From the cell containing the given text, extract its center point as [X, Y] coordinate. 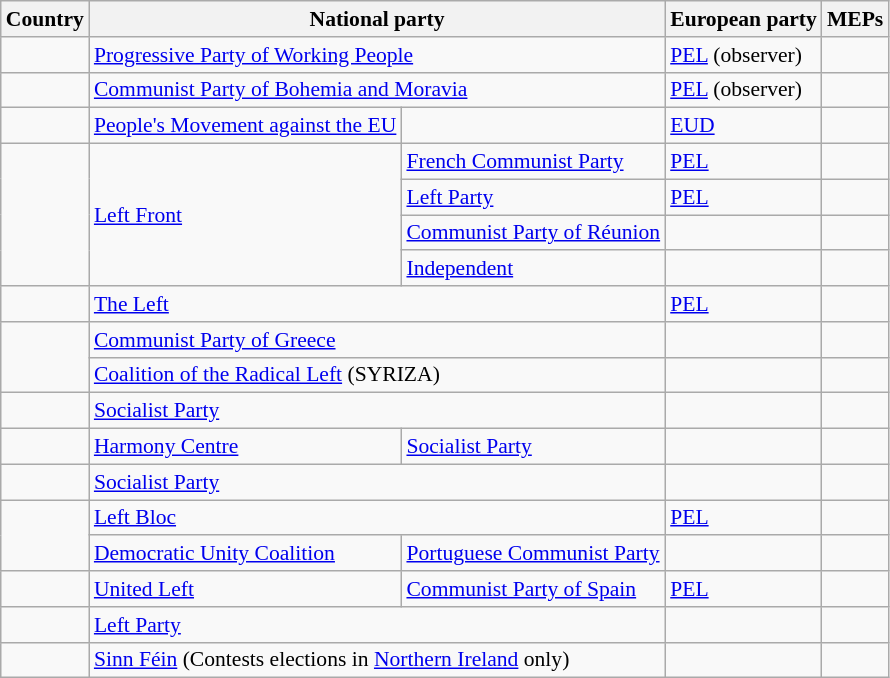
Communist Party of Réunion [533, 233]
Left Bloc [377, 518]
Communist Party of Bohemia and Moravia [377, 90]
European party [744, 19]
Communist Party of Spain [533, 589]
Left Front [246, 215]
Progressive Party of Working People [377, 55]
Independent [533, 269]
French Communist Party [533, 162]
National party [377, 19]
Harmony Centre [246, 447]
The Left [377, 304]
Democratic Unity Coalition [246, 554]
Sinn Féin (Contests elections in Northern Ireland only) [377, 660]
United Left [246, 589]
Communist Party of Greece [377, 340]
MEPs [855, 19]
People's Movement against the EU [246, 126]
Portuguese Communist Party [533, 554]
Coalition of the Radical Left (SYRIZA) [377, 375]
Country [45, 19]
EUD [744, 126]
